Find where the given text appears and provide that cell's center as [X, Y] coordinate. 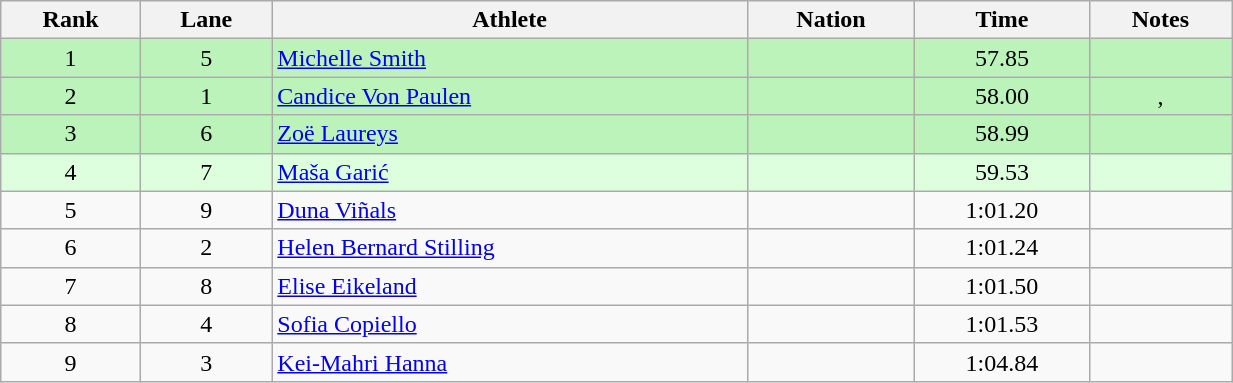
1:01.53 [1002, 324]
Duna Viñals [510, 210]
Lane [206, 20]
Helen Bernard Stilling [510, 248]
Kei-Mahri Hanna [510, 362]
Candice Von Paulen [510, 96]
1:01.50 [1002, 286]
Maša Garić [510, 172]
Sofia Copiello [510, 324]
58.00 [1002, 96]
, [1160, 96]
Elise Eikeland [510, 286]
59.53 [1002, 172]
1:01.20 [1002, 210]
58.99 [1002, 134]
Notes [1160, 20]
Time [1002, 20]
Zoë Laureys [510, 134]
1:04.84 [1002, 362]
57.85 [1002, 58]
Michelle Smith [510, 58]
Athlete [510, 20]
1:01.24 [1002, 248]
Nation [830, 20]
Rank [71, 20]
